Identify which cell holds the provided text, then report its [X, Y] central coordinate. 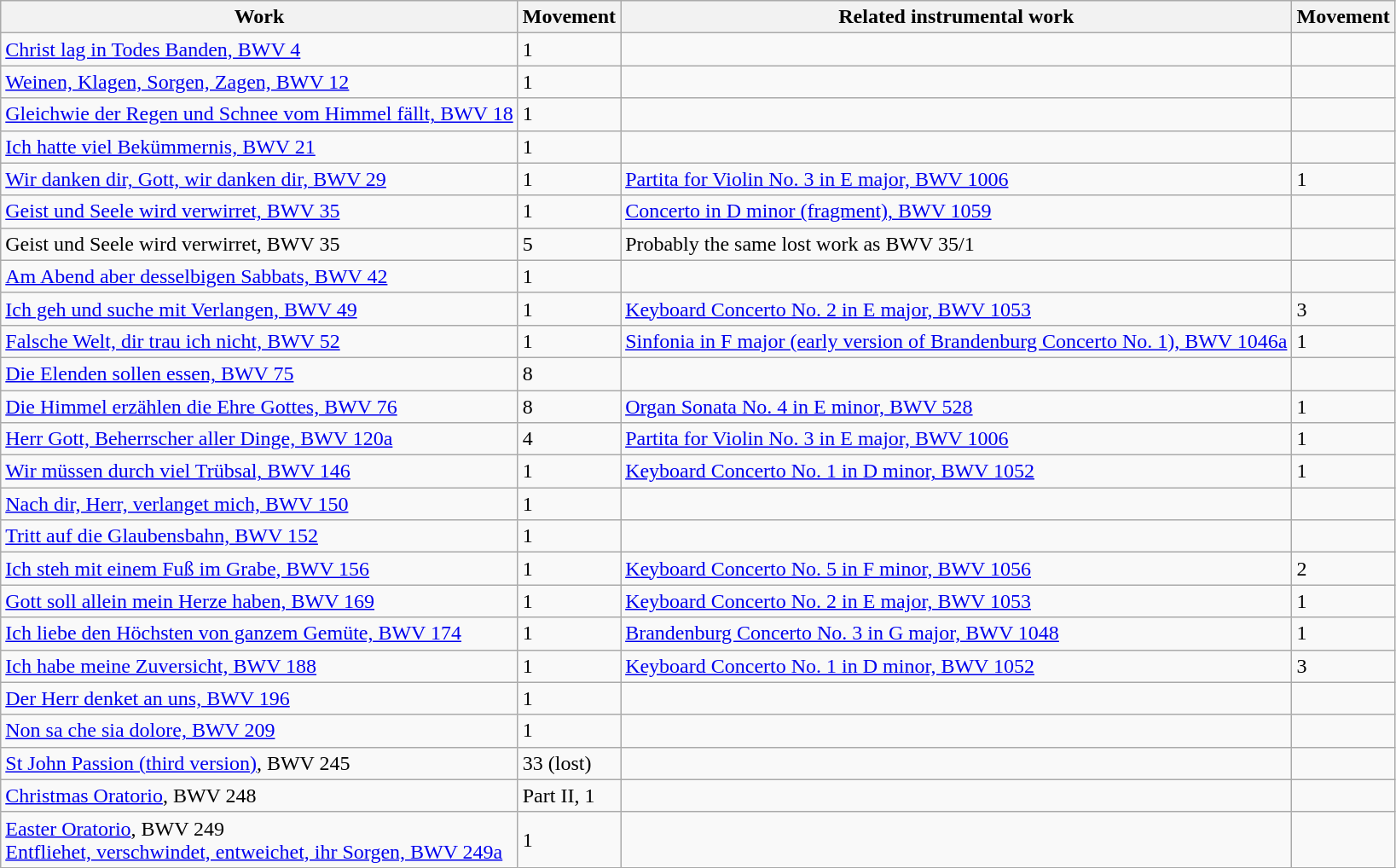
Die Himmel erzählen die Ehre Gottes, BWV 76 [259, 407]
Keyboard Concerto No. 5 in F minor, BWV 1056 [957, 569]
Die Elenden sollen essen, BWV 75 [259, 373]
Non sa che sia dolore, BWV 209 [259, 731]
Nach dir, Herr, verlanget mich, BWV 150 [259, 504]
4 [569, 439]
Ich liebe den Höchsten von ganzem Gemüte, BWV 174 [259, 634]
Part II, 1 [569, 796]
St John Passion (third version), BWV 245 [259, 763]
Organ Sonata No. 4 in E minor, BWV 528 [957, 407]
Der Herr denket an uns, BWV 196 [259, 698]
Weinen, Klagen, Sorgen, Zagen, BWV 12 [259, 82]
33 (lost) [569, 763]
Gott soll allein mein Herze haben, BWV 169 [259, 601]
Ich habe meine Zuversicht, BWV 188 [259, 666]
Wir danken dir, Gott, wir danken dir, BWV 29 [259, 179]
Work [259, 17]
5 [569, 244]
Ich steh mit einem Fuß im Grabe, BWV 156 [259, 569]
Easter Oratorio, BWV 249Entfliehet, verschwindet, entweichet, ihr Sorgen, BWV 249a [259, 839]
Gleichwie der Regen und Schnee vom Himmel fällt, BWV 18 [259, 114]
Ich hatte viel Bekümmernis, BWV 21 [259, 147]
Christ lag in Todes Banden, BWV 4 [259, 49]
Tritt auf die Glaubensbahn, BWV 152 [259, 536]
Brandenburg Concerto No. 3 in G major, BWV 1048 [957, 634]
Sinfonia in F major (early version of Brandenburg Concerto No. 1), BWV 1046a [957, 341]
Concerto in D minor (fragment), BWV 1059 [957, 211]
Herr Gott, Beherrscher aller Dinge, BWV 120a [259, 439]
Ich geh und suche mit Verlangen, BWV 49 [259, 309]
Wir müssen durch viel Trübsal, BWV 146 [259, 472]
Falsche Welt, dir trau ich nicht, BWV 52 [259, 341]
Christmas Oratorio, BWV 248 [259, 796]
Probably the same lost work as BWV 35/1 [957, 244]
Related instrumental work [957, 17]
2 [1343, 569]
Am Abend aber desselbigen Sabbats, BWV 42 [259, 276]
